Output the [x, y] coordinate of the center of the cell containing the given text.  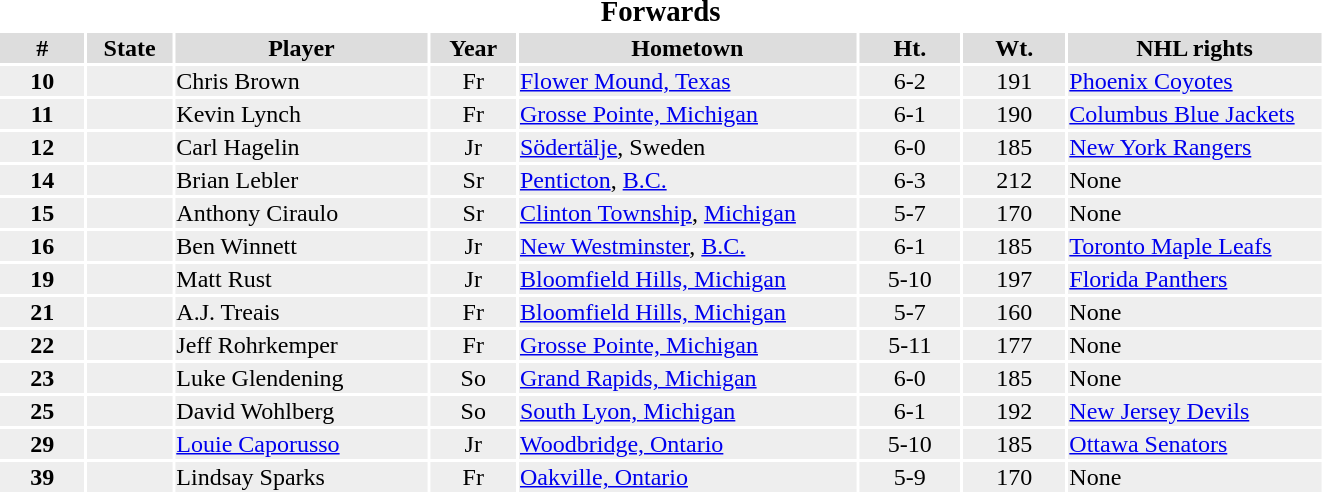
Jeff Rohrkemper [302, 345]
177 [1014, 345]
New York Rangers [1194, 147]
Florida Panthers [1194, 279]
Matt Rust [302, 279]
A.J. Treais [302, 312]
Toronto Maple Leafs [1194, 246]
New Jersey Devils [1194, 411]
Kevin Lynch [302, 114]
192 [1014, 411]
Luke Glendening [302, 378]
Anthony Ciraulo [302, 213]
State [129, 48]
David Wohlberg [302, 411]
Columbus Blue Jackets [1194, 114]
14 [42, 180]
Grand Rapids, Michigan [687, 378]
Lindsay Sparks [302, 477]
NHL rights [1194, 48]
19 [42, 279]
6-2 [910, 81]
Oakville, Ontario [687, 477]
Phoenix Coyotes [1194, 81]
Wt. [1014, 48]
11 [42, 114]
New Westminster, B.C. [687, 246]
Year [473, 48]
39 [42, 477]
22 [42, 345]
197 [1014, 279]
Carl Hagelin [302, 147]
6-3 [910, 180]
212 [1014, 180]
Södertälje, Sweden [687, 147]
5-9 [910, 477]
5-11 [910, 345]
Ht. [910, 48]
Penticton, B.C. [687, 180]
10 [42, 81]
Chris Brown [302, 81]
191 [1014, 81]
Clinton Township, Michigan [687, 213]
23 [42, 378]
South Lyon, Michigan [687, 411]
# [42, 48]
Hometown [687, 48]
Brian Lebler [302, 180]
160 [1014, 312]
Flower Mound, Texas [687, 81]
Woodbridge, Ontario [687, 444]
Ottawa Senators [1194, 444]
190 [1014, 114]
Louie Caporusso [302, 444]
29 [42, 444]
21 [42, 312]
Ben Winnett [302, 246]
12 [42, 147]
25 [42, 411]
15 [42, 213]
Player [302, 48]
16 [42, 246]
